Determine the [x, y] coordinate at the center of the cell enclosing the given text.  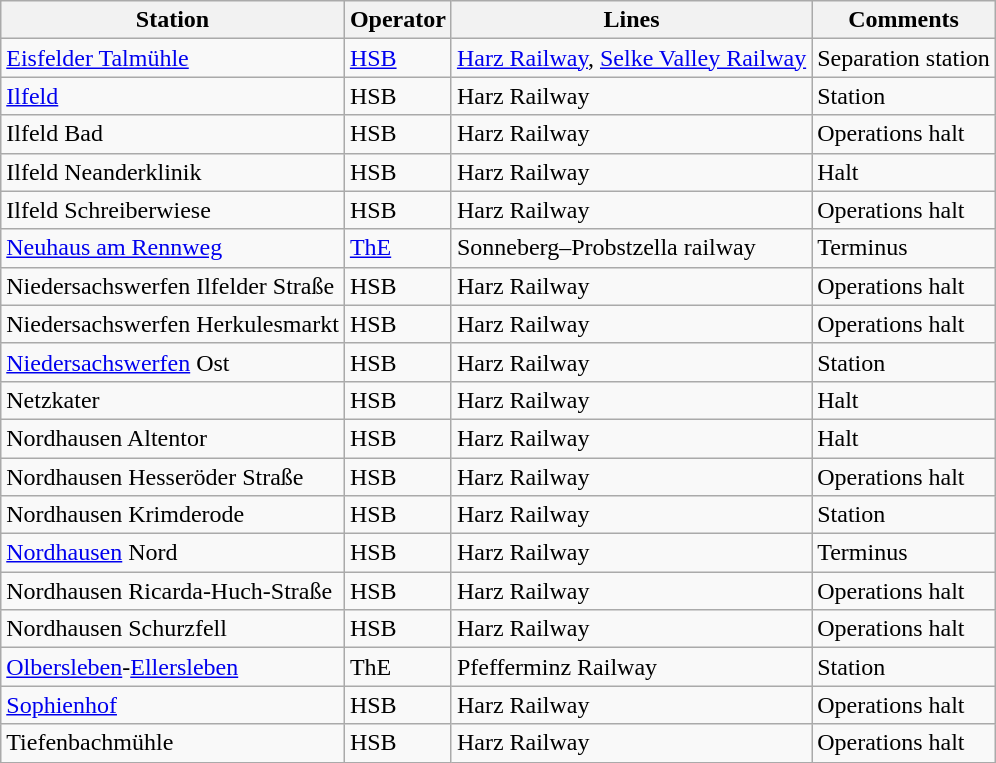
Nordhausen Nord [173, 553]
Harz Railway, Selke Valley Railway [631, 58]
Niedersachswerfen Ost [173, 362]
Nordhausen Krimderode [173, 515]
Sonneberg–Probstzella railway [631, 248]
Ilfeld Bad [173, 134]
Ilfeld [173, 96]
Operator [398, 20]
Niedersachswerfen Herkulesmarkt [173, 324]
Ilfeld Neanderklinik [173, 172]
Eisfelder Talmühle [173, 58]
Nordhausen Ricarda-Huch-Straße [173, 591]
Comments [904, 20]
Tiefenbachmühle [173, 743]
Ilfeld Schreiberwiese [173, 210]
Nordhausen Schurzfell [173, 629]
Separation station [904, 58]
Netzkater [173, 400]
Olbersleben-Ellersleben [173, 667]
Nordhausen Hesseröder Straße [173, 477]
Pfefferminz Railway [631, 667]
Nordhausen Altentor [173, 438]
Lines [631, 20]
Niedersachswerfen Ilfelder Straße [173, 286]
Neuhaus am Rennweg [173, 248]
Sophienhof [173, 705]
